Pinpoint the cell where the given text exists, returning its (X, Y) midpoint coordinate. 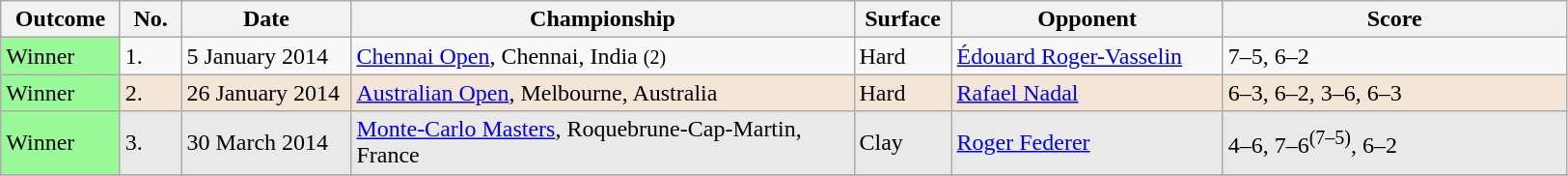
3. (151, 143)
6–3, 6–2, 3–6, 6–3 (1394, 93)
Clay (903, 143)
Chennai Open, Chennai, India (2) (602, 56)
Outcome (61, 19)
26 January 2014 (266, 93)
Opponent (1087, 19)
Championship (602, 19)
Monte-Carlo Masters, Roquebrune-Cap-Martin, France (602, 143)
Rafael Nadal (1087, 93)
1. (151, 56)
Édouard Roger-Vasselin (1087, 56)
2. (151, 93)
Surface (903, 19)
No. (151, 19)
Australian Open, Melbourne, Australia (602, 93)
5 January 2014 (266, 56)
Roger Federer (1087, 143)
7–5, 6–2 (1394, 56)
30 March 2014 (266, 143)
Score (1394, 19)
Date (266, 19)
4–6, 7–6(7–5), 6–2 (1394, 143)
